Provide the [X, Y] coordinate of the cell's center where the given text is located.  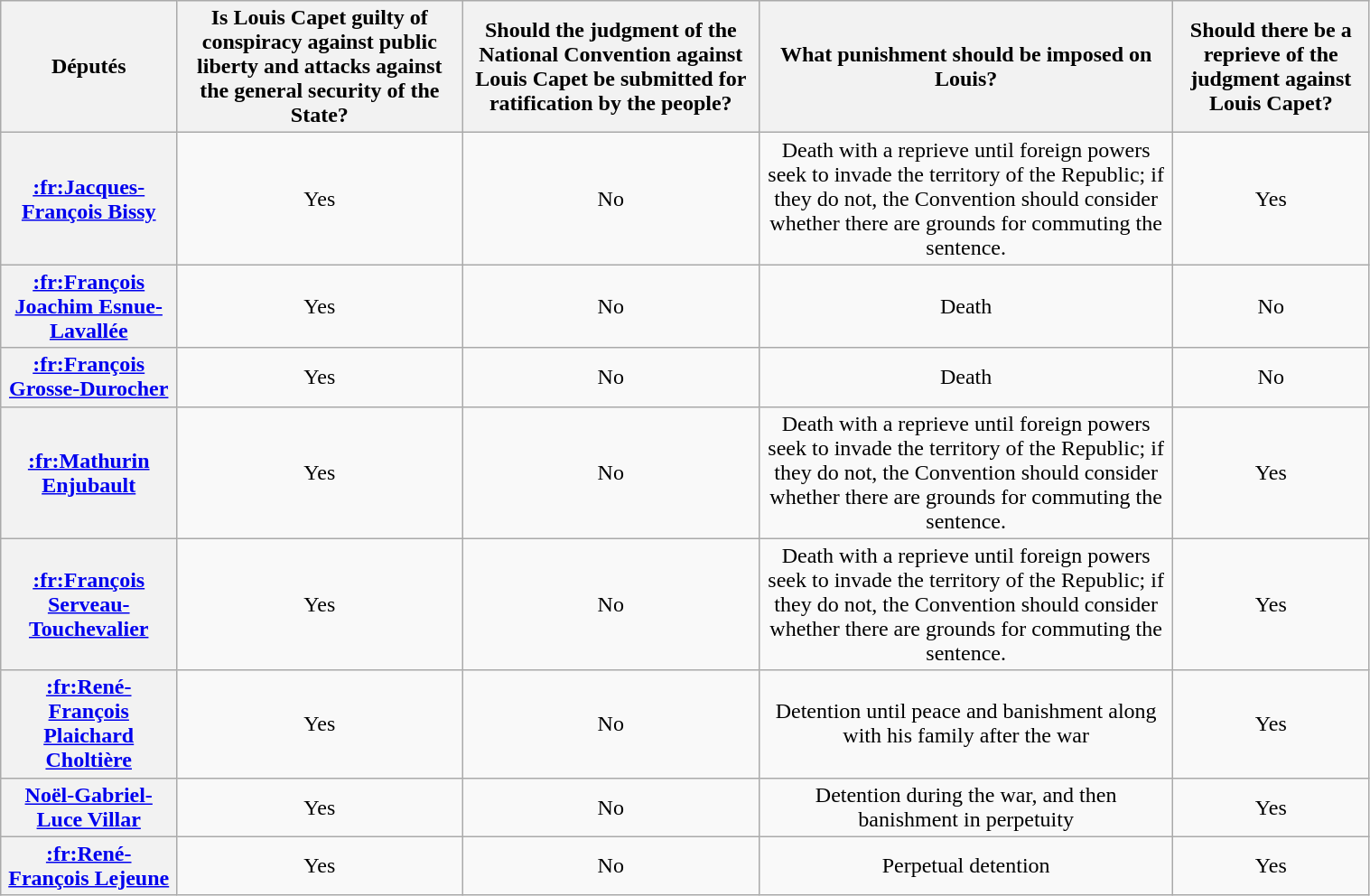
Is Louis Capet guilty of conspiracy against public liberty and attacks against the general security of the State? [320, 67]
Should the judgment of the National Convention against Louis Capet be submitted for ratification by the people? [610, 67]
:fr:François Serveau-Touchevalier [89, 604]
Noël-Gabriel-Luce Villar [89, 807]
:fr:François Joachim Esnue-Lavallée [89, 306]
Should there be a reprieve of the judgment against Louis Capet? [1272, 67]
:fr:René-François Lejeune [89, 865]
Detention during the war, and then banishment in perpetuity [966, 807]
What punishment should be imposed on Louis? [966, 67]
:fr:René-François Plaichard Choltière [89, 724]
Perpetual detention [966, 865]
Députés [89, 67]
:fr:Mathurin Enjubault [89, 472]
Detention until peace and banishment along with his family after the war [966, 724]
:fr:François Grosse-Durocher [89, 378]
:fr:Jacques-François Bissy [89, 199]
